For the text-containing cell, return its midpoint in [x, y] coordinate format. 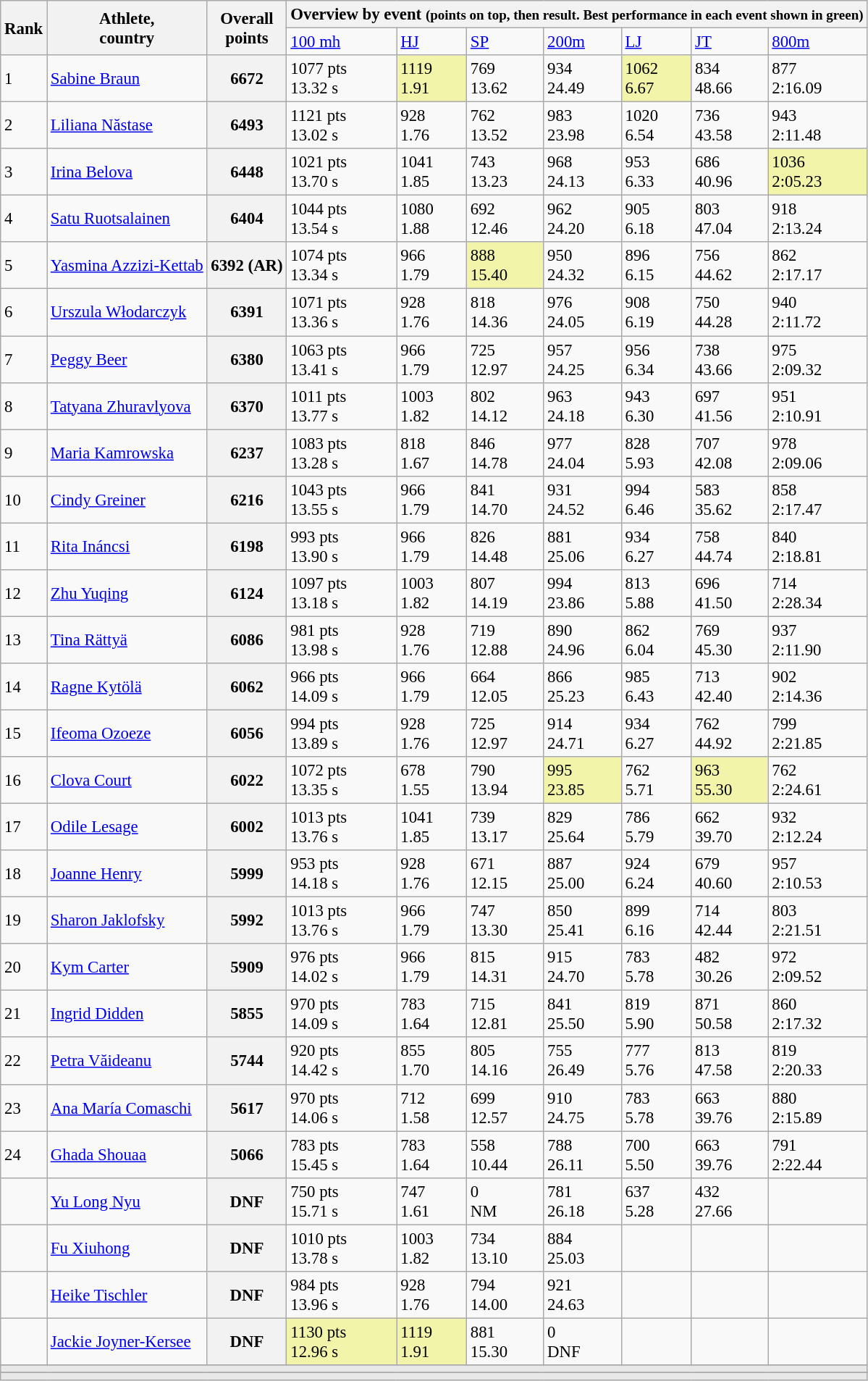
69912.57 [505, 1108]
994 pts13.89 s [342, 733]
Yasmina Azzizi-Kettab [127, 265]
48230.26 [730, 967]
6380 [247, 359]
9536.33 [656, 172]
9372:11.90 [818, 640]
6062 [247, 687]
67940.60 [730, 873]
Ana María Comaschi [127, 1108]
Peggy Beer [127, 359]
9182:13.24 [818, 219]
93124.52 [582, 500]
SP [505, 42]
6002 [247, 827]
6198 [247, 546]
14 [24, 687]
Urszula Włodarczyk [127, 313]
7005.50 [656, 1154]
15 [24, 733]
92124.63 [582, 1295]
6391 [247, 313]
73643.58 [730, 126]
993 pts13.90 s [342, 546]
5617 [247, 1108]
970 pts14.09 s [342, 1014]
Irina Belova [127, 172]
4 [24, 219]
6672 [247, 78]
70742.08 [730, 453]
97724.04 [582, 453]
7775.76 [656, 1062]
55810.44 [505, 1154]
68640.96 [730, 172]
81347.58 [730, 1062]
9722:09.52 [818, 967]
96355.30 [730, 781]
10626.67 [656, 78]
8135.88 [656, 594]
Ghada Shouaa [127, 1154]
96824.13 [582, 172]
Ingrid Didden [127, 1014]
9946.46 [656, 500]
71912.88 [505, 640]
8181.67 [431, 453]
Yu Long Nyu [127, 1201]
74713.30 [505, 921]
8551.70 [431, 1062]
93424.49 [582, 78]
HJ [431, 42]
95724.25 [582, 359]
6 [24, 313]
88125.06 [582, 546]
80514.16 [505, 1062]
6056 [247, 733]
Maria Kamrowska [127, 453]
Jackie Joyner-Kersee [127, 1341]
76244.92 [730, 733]
88725.00 [582, 873]
6781.55 [431, 781]
69741.56 [730, 406]
6375.28 [656, 1201]
Joanne Henry [127, 873]
21 [24, 1014]
8032:21.51 [818, 921]
Sabine Braun [127, 78]
95024.32 [582, 265]
98323.98 [582, 126]
1063 pts13.41 s [342, 359]
1021 pts13.70 s [342, 172]
Overallpoints [247, 28]
Liliana Năstase [127, 126]
9572:10.53 [818, 873]
8285.93 [656, 453]
5909 [247, 967]
10206.54 [656, 126]
Tina Rättyä [127, 640]
7121.58 [431, 1108]
7142:28.34 [818, 594]
89024.96 [582, 640]
82614.48 [505, 546]
9322:12.24 [818, 827]
1011 pts13.77 s [342, 406]
Rank [24, 28]
1097 pts13.18 s [342, 594]
96224.20 [582, 219]
96324.18 [582, 406]
81814.36 [505, 313]
9752:09.32 [818, 359]
17 [24, 827]
Athlete,country [127, 28]
Fu Xiuhong [127, 1248]
Odile Lesage [127, 827]
783 pts15.45 s [342, 1154]
8622:17.17 [818, 265]
58335.62 [730, 500]
6124 [247, 594]
66412.05 [505, 687]
91524.70 [582, 967]
800m [818, 42]
0DNF [582, 1341]
1043 pts13.55 s [342, 500]
88815.40 [505, 265]
9436.30 [656, 406]
Heike Tischler [127, 1295]
24 [24, 1154]
6216 [247, 500]
6493 [247, 126]
22 [24, 1062]
7912:22.44 [818, 1154]
7471.61 [431, 1201]
Satu Ruotsalainen [127, 219]
19 [24, 921]
1130 pts12.96 s [342, 1341]
9782:09.06 [818, 453]
9402:11.72 [818, 313]
7865.79 [656, 827]
6022 [247, 781]
11 [24, 546]
9086.19 [656, 313]
9512:10.91 [818, 406]
20 [24, 967]
966 pts14.09 s [342, 687]
83448.66 [730, 78]
Ragne Kytölä [127, 687]
9432:11.48 [818, 126]
66239.70 [730, 827]
43227.66 [730, 1201]
Cindy Greiner [127, 500]
99423.86 [582, 594]
Overview by event (points on top, then result. Best performance in each event shown in green) [577, 14]
97624.05 [582, 313]
84114.70 [505, 500]
5066 [247, 1154]
7625.71 [656, 781]
953 pts14.18 s [342, 873]
8626.04 [656, 640]
1 [24, 78]
8402:18.81 [818, 546]
91024.75 [582, 1108]
5855 [247, 1014]
67112.15 [505, 873]
23 [24, 1108]
76945.30 [730, 640]
9856.43 [656, 687]
84614.78 [505, 453]
LJ [656, 42]
984 pts13.96 s [342, 1295]
1074 pts13.34 s [342, 265]
6392 (AR) [247, 265]
2 [24, 126]
10801.88 [431, 219]
79414.00 [505, 1295]
8582:17.47 [818, 500]
9246.24 [656, 873]
750 pts15.71 s [342, 1201]
69212.46 [505, 219]
71442.44 [730, 921]
80714.19 [505, 594]
5999 [247, 873]
3 [24, 172]
9566.34 [656, 359]
8192:20.33 [818, 1062]
Petra Văideanu [127, 1062]
1010 pts13.78 s [342, 1248]
Clova Court [127, 781]
76213.52 [505, 126]
5744 [247, 1062]
78826.11 [582, 1154]
JT [730, 42]
1083 pts13.28 s [342, 453]
6448 [247, 172]
Sharon Jaklofsky [127, 921]
1071 pts13.36 s [342, 313]
970 pts14.06 s [342, 1108]
73413.10 [505, 1248]
87150.58 [730, 1014]
Kym Carter [127, 967]
Rita Ináncsi [127, 546]
8602:17.32 [818, 1014]
100 mh [342, 42]
71512.81 [505, 1014]
12 [24, 594]
920 pts14.42 s [342, 1062]
8195.90 [656, 1014]
Ifeoma Ozoeze [127, 733]
6086 [247, 640]
981 pts13.98 s [342, 640]
6370 [247, 406]
7622:24.61 [818, 781]
80214.12 [505, 406]
86625.23 [582, 687]
91424.71 [582, 733]
10 [24, 500]
1044 pts13.54 s [342, 219]
Tatyana Zhuravlyova [127, 406]
78126.18 [582, 1201]
8966.15 [656, 265]
1072 pts13.35 s [342, 781]
13 [24, 640]
0NM [505, 1201]
74313.23 [505, 172]
8772:16.09 [818, 78]
75644.62 [730, 265]
76913.62 [505, 78]
9 [24, 453]
5 [24, 265]
75044.28 [730, 313]
9056.18 [656, 219]
75844.74 [730, 546]
1077 pts13.32 s [342, 78]
79013.94 [505, 781]
7992:21.85 [818, 733]
10362:05.23 [818, 172]
8 [24, 406]
16 [24, 781]
84125.50 [582, 1014]
1121 pts13.02 s [342, 126]
81514.31 [505, 967]
82925.64 [582, 827]
976 pts14.02 s [342, 967]
8996.16 [656, 921]
18 [24, 873]
6237 [247, 453]
71342.40 [730, 687]
80347.04 [730, 219]
75526.49 [582, 1062]
5992 [247, 921]
69641.50 [730, 594]
99523.85 [582, 781]
88115.30 [505, 1341]
73843.66 [730, 359]
9022:14.36 [818, 687]
6404 [247, 219]
8802:15.89 [818, 1108]
Zhu Yuqing [127, 594]
7 [24, 359]
88425.03 [582, 1248]
85025.41 [582, 921]
200m [582, 42]
73913.17 [505, 827]
